Extract the (X, Y) coordinate from the center of the cell holding the provided text.  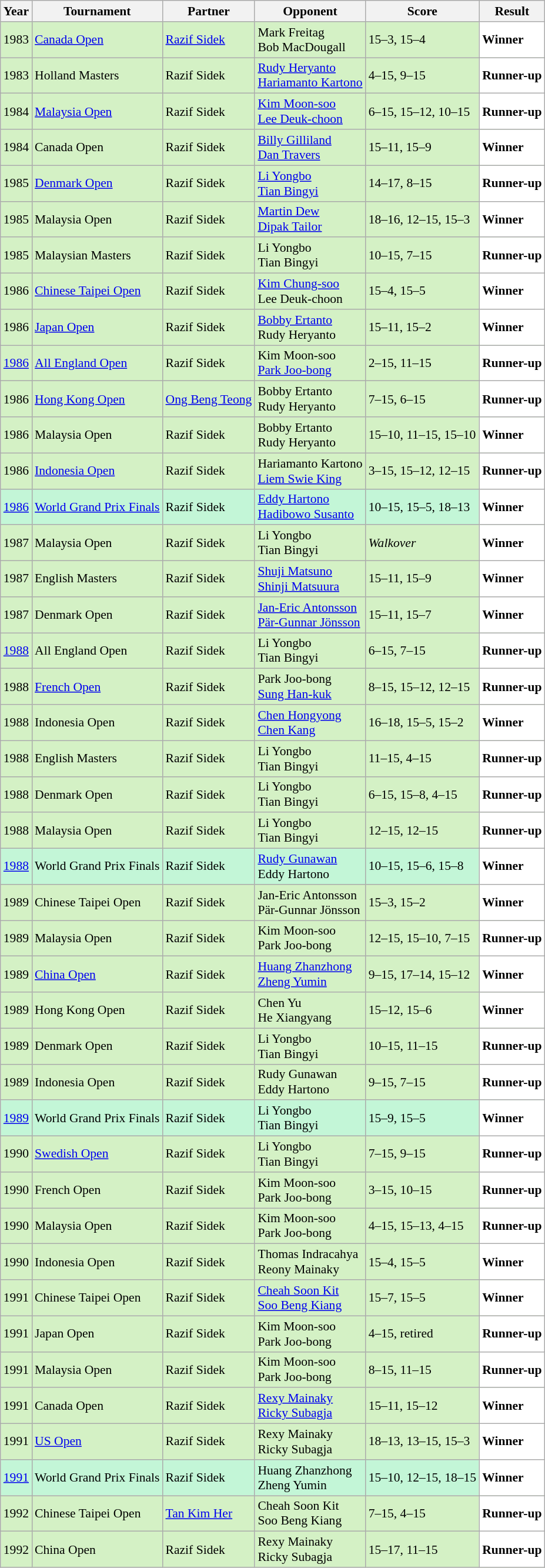
Ong Beng Teong (208, 399)
Walkover (423, 543)
15–9, 15–5 (423, 1119)
US Open (97, 1442)
Rudy Heryanto Hariamanto Kartono (310, 75)
2–15, 11–15 (423, 363)
10–15, 11–15 (423, 1046)
18–13, 13–15, 15–3 (423, 1442)
Partner (208, 11)
7–15, 4–15 (423, 1514)
3–15, 15–12, 12–15 (423, 471)
10–15, 7–15 (423, 255)
15–3, 15–4 (423, 40)
Malaysian Masters (97, 255)
12–15, 15–10, 7–15 (423, 939)
Score (423, 11)
Mark Freitag Bob MacDougall (310, 40)
Year (16, 11)
15–10, 11–15, 15–10 (423, 435)
10–15, 15–5, 18–13 (423, 507)
18–16, 12–15, 15–3 (423, 219)
15–3, 15–2 (423, 902)
15–11, 15–12 (423, 1406)
9–15, 17–14, 15–12 (423, 974)
14–17, 8–15 (423, 184)
Billy Gilliland Dan Travers (310, 147)
Swedish Open (97, 1154)
6–15, 15–8, 4–15 (423, 794)
Result (511, 11)
Shuji Matsuno Shinji Matsuura (310, 579)
Chen Hongyong Chen Kang (310, 722)
9–15, 7–15 (423, 1082)
Martin Dew Dipak Tailor (310, 219)
15–10, 12–15, 18–15 (423, 1477)
6–15, 7–15 (423, 650)
Thomas Indracahya Reony Mainaky (310, 1262)
Tan Kim Her (208, 1514)
7–15, 6–15 (423, 399)
11–15, 4–15 (423, 759)
10–15, 15–6, 15–8 (423, 867)
15–11, 15–7 (423, 615)
15–7, 15–5 (423, 1297)
4–15, 9–15 (423, 75)
6–15, 15–12, 10–15 (423, 112)
Park Joo-bong Sung Han-kuk (310, 687)
3–15, 10–15 (423, 1190)
15–12, 15–6 (423, 1010)
16–18, 15–5, 15–2 (423, 722)
8–15, 11–15 (423, 1369)
8–15, 15–12, 12–15 (423, 687)
Hariamanto Kartono Liem Swie King (310, 471)
12–15, 12–15 (423, 830)
4–15, retired (423, 1334)
Holland Masters (97, 75)
7–15, 9–15 (423, 1154)
Tournament (97, 11)
15–17, 11–15 (423, 1549)
Opponent (310, 11)
Kim Chung-soo Lee Deuk-choon (310, 292)
Eddy Hartono Hadibowo Susanto (310, 507)
Chen Yu He Xiangyang (310, 1010)
Kim Moon-soo Lee Deuk-choon (310, 112)
15–11, 15–2 (423, 327)
4–15, 15–13, 4–15 (423, 1226)
